Identify which cell holds the provided text, then report its [x, y] central coordinate. 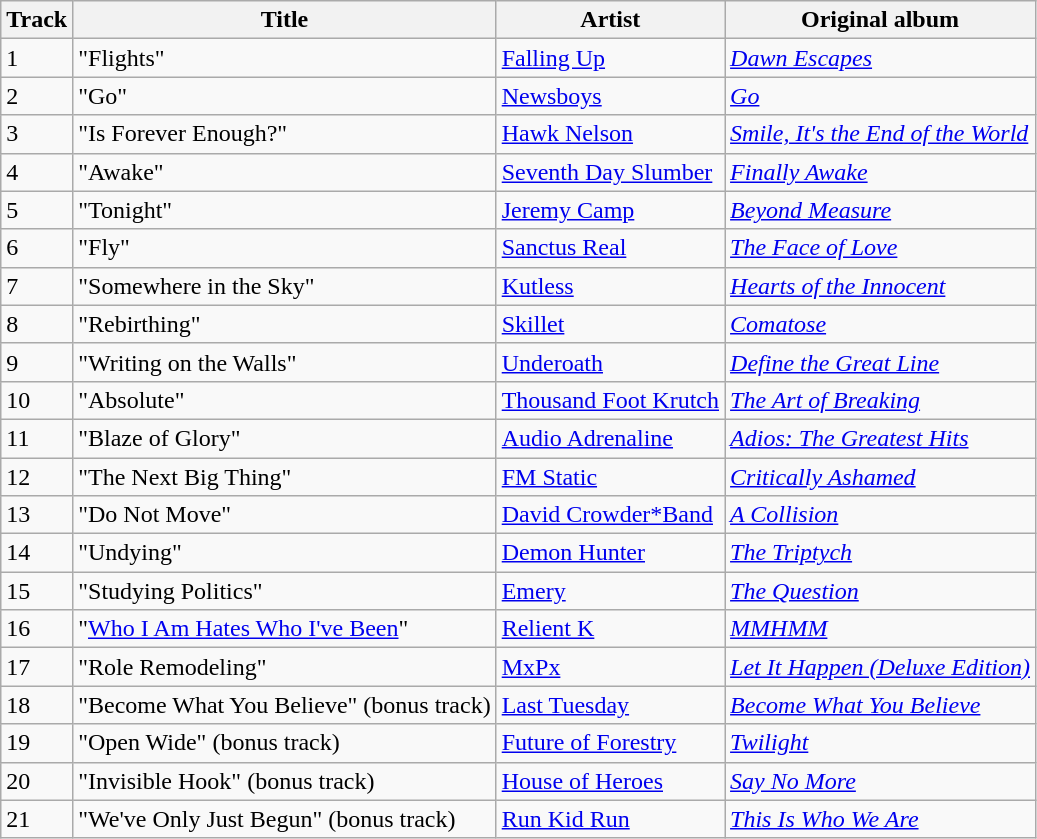
"Invisible Hook" (bonus track) [284, 781]
"Who I Am Hates Who I've Been" [284, 629]
The Question [880, 591]
MxPx [610, 667]
Emery [610, 591]
Hawk Nelson [610, 134]
Finally Awake [880, 172]
Seventh Day Slumber [610, 172]
Relient K [610, 629]
This Is Who We Are [880, 819]
Demon Hunter [610, 553]
13 [37, 515]
"The Next Big Thing" [284, 477]
"Awake" [284, 172]
House of Heroes [610, 781]
"Absolute" [284, 400]
5 [37, 210]
"Studying Politics" [284, 591]
4 [37, 172]
Say No More [880, 781]
"Is Forever Enough?" [284, 134]
Kutless [610, 286]
The Art of Breaking [880, 400]
A Collision [880, 515]
"Undying" [284, 553]
The Face of Love [880, 248]
Comatose [880, 324]
"Somewhere in the Sky" [284, 286]
Let It Happen (Deluxe Edition) [880, 667]
"Role Remodeling" [284, 667]
Hearts of the Innocent [880, 286]
The Triptych [880, 553]
Go [880, 96]
Future of Forestry [610, 743]
8 [37, 324]
Sanctus Real [610, 248]
Define the Great Line [880, 362]
Title [284, 20]
11 [37, 438]
Twilight [880, 743]
Underoath [610, 362]
21 [37, 819]
17 [37, 667]
15 [37, 591]
6 [37, 248]
20 [37, 781]
"Blaze of Glory" [284, 438]
Last Tuesday [610, 705]
"Rebirthing" [284, 324]
19 [37, 743]
"Fly" [284, 248]
Skillet [610, 324]
Original album [880, 20]
10 [37, 400]
18 [37, 705]
12 [37, 477]
"Tonight" [284, 210]
Beyond Measure [880, 210]
Thousand Foot Krutch [610, 400]
Audio Adrenaline [610, 438]
"Open Wide" (bonus track) [284, 743]
Track [37, 20]
Run Kid Run [610, 819]
3 [37, 134]
MMHMM [880, 629]
2 [37, 96]
7 [37, 286]
16 [37, 629]
Artist [610, 20]
FM Static [610, 477]
Critically Ashamed [880, 477]
Falling Up [610, 58]
Dawn Escapes [880, 58]
9 [37, 362]
Adios: The Greatest Hits [880, 438]
"We've Only Just Begun" (bonus track) [284, 819]
1 [37, 58]
"Flights" [284, 58]
Become What You Believe [880, 705]
David Crowder*Band [610, 515]
"Become What You Believe" (bonus track) [284, 705]
14 [37, 553]
"Go" [284, 96]
Newsboys [610, 96]
"Writing on the Walls" [284, 362]
"Do Not Move" [284, 515]
Smile, It's the End of the World [880, 134]
Jeremy Camp [610, 210]
